Extract the (x, y) coordinate from the center of the cell holding the provided text.  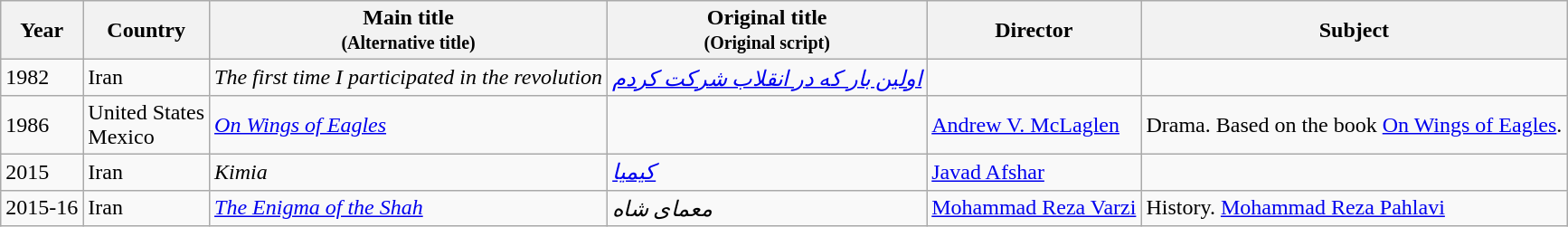
The first time I participated in the revolution (409, 78)
Kimia (409, 172)
History. Mohammad Reza Pahlavi (1355, 208)
Country (146, 31)
On Wings of Eagles (409, 125)
کیمیا (767, 172)
2015 (42, 172)
The Enigma of the Shah (409, 208)
United StatesMexico (146, 125)
Subject (1355, 31)
1986 (42, 125)
Year (42, 31)
2015-16 (42, 208)
معمای شاه (767, 208)
Drama. Based on the book On Wings of Eagles. (1355, 125)
Andrew V. McLaglen (1034, 125)
Mohammad Reza Varzi (1034, 208)
اولین بار که در انقلاب شرکت کردم (767, 78)
Main title(Alternative title) (409, 31)
Director (1034, 31)
Javad Afshar (1034, 172)
Original title(Original script) (767, 31)
1982 (42, 78)
